Detect which cell encompasses the target text, then output its (x, y) center coordinate. 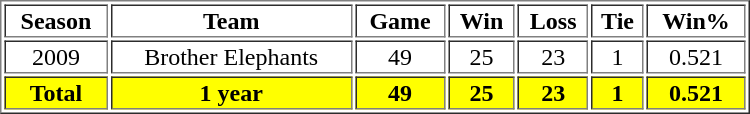
Brother Elephants (231, 56)
Team (231, 20)
Tie (617, 20)
Game (400, 20)
Win% (696, 20)
Season (56, 20)
Loss (554, 20)
2009 (56, 56)
Total (56, 92)
1 year (231, 92)
Win (482, 20)
